Find where the given text appears and provide that cell's center as [x, y] coordinate. 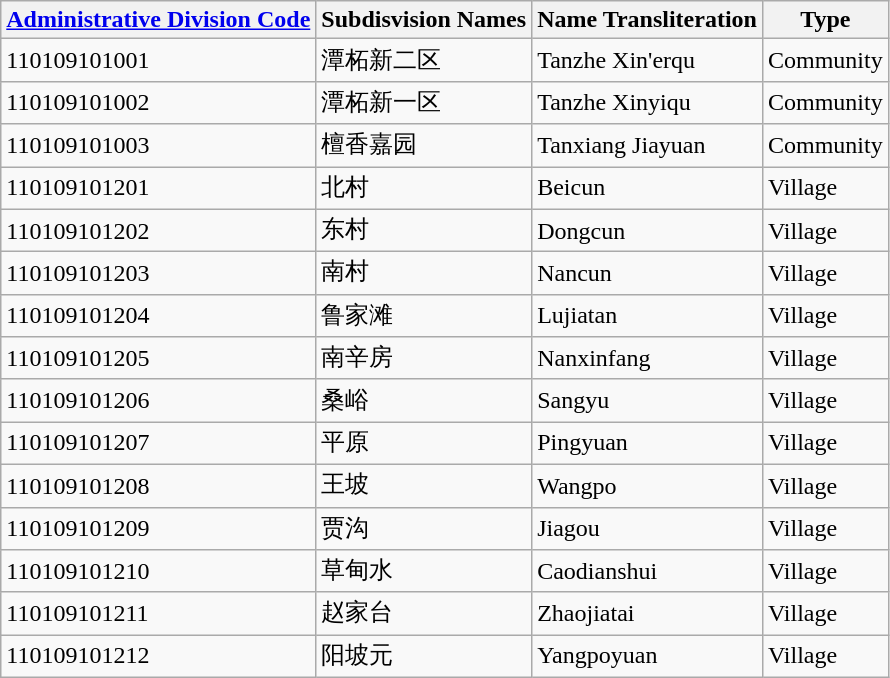
东村 [424, 230]
北村 [424, 188]
110109101206 [158, 400]
110109101002 [158, 102]
110109101203 [158, 274]
110109101211 [158, 614]
110109101001 [158, 60]
Wangpo [648, 486]
Sangyu [648, 400]
阳坡元 [424, 656]
贾沟 [424, 528]
110109101202 [158, 230]
Subdisvision Names [424, 20]
Nancun [648, 274]
110109101212 [158, 656]
110109101209 [158, 528]
王坡 [424, 486]
南村 [424, 274]
110109101205 [158, 358]
Tanzhe Xinyiqu [648, 102]
潭柘新一区 [424, 102]
Administrative Division Code [158, 20]
110109101204 [158, 316]
Beicun [648, 188]
Lujiatan [648, 316]
110109101003 [158, 146]
Tanxiang Jiayuan [648, 146]
110109101210 [158, 572]
Pingyuan [648, 444]
鲁家滩 [424, 316]
潭柘新二区 [424, 60]
Dongcun [648, 230]
110109101208 [158, 486]
Tanzhe Xin'erqu [648, 60]
Jiagou [648, 528]
平原 [424, 444]
Name Transliteration [648, 20]
Zhaojiatai [648, 614]
Yangpoyuan [648, 656]
檀香嘉园 [424, 146]
南辛房 [424, 358]
草甸水 [424, 572]
Nanxinfang [648, 358]
Type [825, 20]
110109101201 [158, 188]
Caodianshui [648, 572]
赵家台 [424, 614]
110109101207 [158, 444]
桑峪 [424, 400]
